Pinpoint the cell where the given text exists, returning its [x, y] midpoint coordinate. 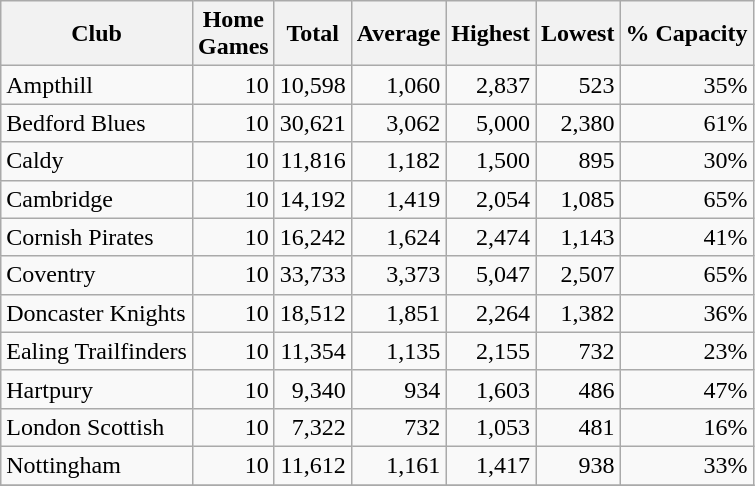
Hartpury [97, 389]
36% [686, 313]
1,419 [398, 199]
1,182 [398, 161]
523 [578, 85]
3,373 [398, 275]
1,161 [398, 465]
30,621 [312, 123]
1,417 [491, 465]
41% [686, 237]
3,062 [398, 123]
% Capacity [686, 34]
5,047 [491, 275]
1,382 [578, 313]
1,624 [398, 237]
London Scottish [97, 427]
Club [97, 34]
2,155 [491, 351]
Average [398, 34]
1,603 [491, 389]
Bedford Blues [97, 123]
16% [686, 427]
11,354 [312, 351]
18,512 [312, 313]
Lowest [578, 34]
486 [578, 389]
Highest [491, 34]
16,242 [312, 237]
934 [398, 389]
35% [686, 85]
938 [578, 465]
Total [312, 34]
481 [578, 427]
33% [686, 465]
33,733 [312, 275]
Ampthill [97, 85]
Cambridge [97, 199]
2,380 [578, 123]
Caldy [97, 161]
7,322 [312, 427]
47% [686, 389]
1,053 [491, 427]
2,507 [578, 275]
1,500 [491, 161]
Coventry [97, 275]
Nottingham [97, 465]
2,054 [491, 199]
5,000 [491, 123]
Doncaster Knights [97, 313]
1,143 [578, 237]
14,192 [312, 199]
10,598 [312, 85]
11,612 [312, 465]
30% [686, 161]
1,135 [398, 351]
895 [578, 161]
2,264 [491, 313]
Ealing Trailfinders [97, 351]
1,085 [578, 199]
11,816 [312, 161]
9,340 [312, 389]
HomeGames [233, 34]
23% [686, 351]
2,474 [491, 237]
2,837 [491, 85]
1,851 [398, 313]
1,060 [398, 85]
Cornish Pirates [97, 237]
61% [686, 123]
